Determine the [X, Y] coordinate at the center of the cell enclosing the given text.  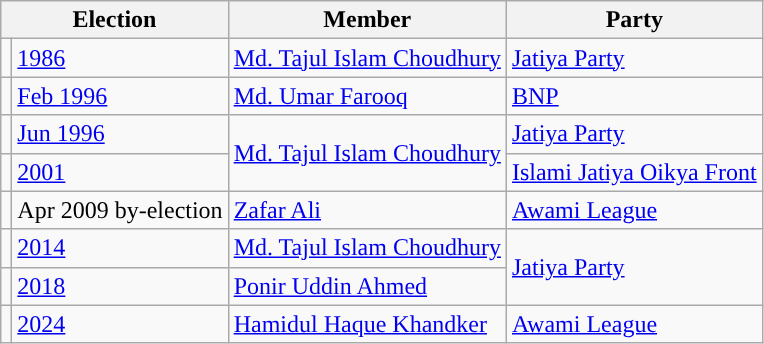
Member [367, 20]
2024 [120, 324]
2014 [120, 248]
2001 [120, 172]
Ponir Uddin Ahmed [367, 286]
Feb 1996 [120, 96]
2018 [120, 286]
BNP [634, 96]
Md. Umar Farooq [367, 96]
Islami Jatiya Oikya Front [634, 172]
1986 [120, 58]
Jun 1996 [120, 134]
Party [634, 20]
Election [114, 20]
Zafar Ali [367, 210]
Apr 2009 by-election [120, 210]
Hamidul Haque Khandker [367, 324]
